Find where the given text appears and provide that cell's center as (X, Y) coordinate. 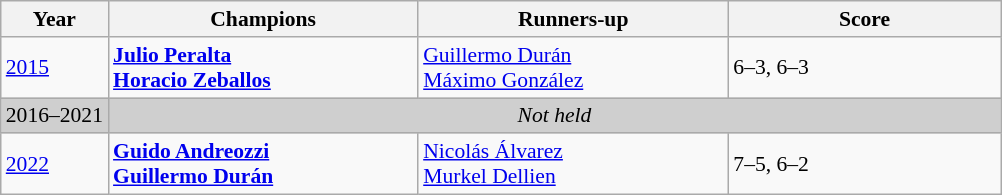
Score (864, 19)
Julio Peralta Horacio Zeballos (263, 68)
Runners-up (573, 19)
Champions (263, 19)
Guido Andreozzi Guillermo Durán (263, 164)
2016–2021 (54, 116)
Nicolás Álvarez Murkel Dellien (573, 164)
2015 (54, 68)
Year (54, 19)
6–3, 6–3 (864, 68)
7–5, 6–2 (864, 164)
2022 (54, 164)
Guillermo Durán Máximo González (573, 68)
Not held (554, 116)
